Extract the (X, Y) coordinate from the center of the cell holding the provided text.  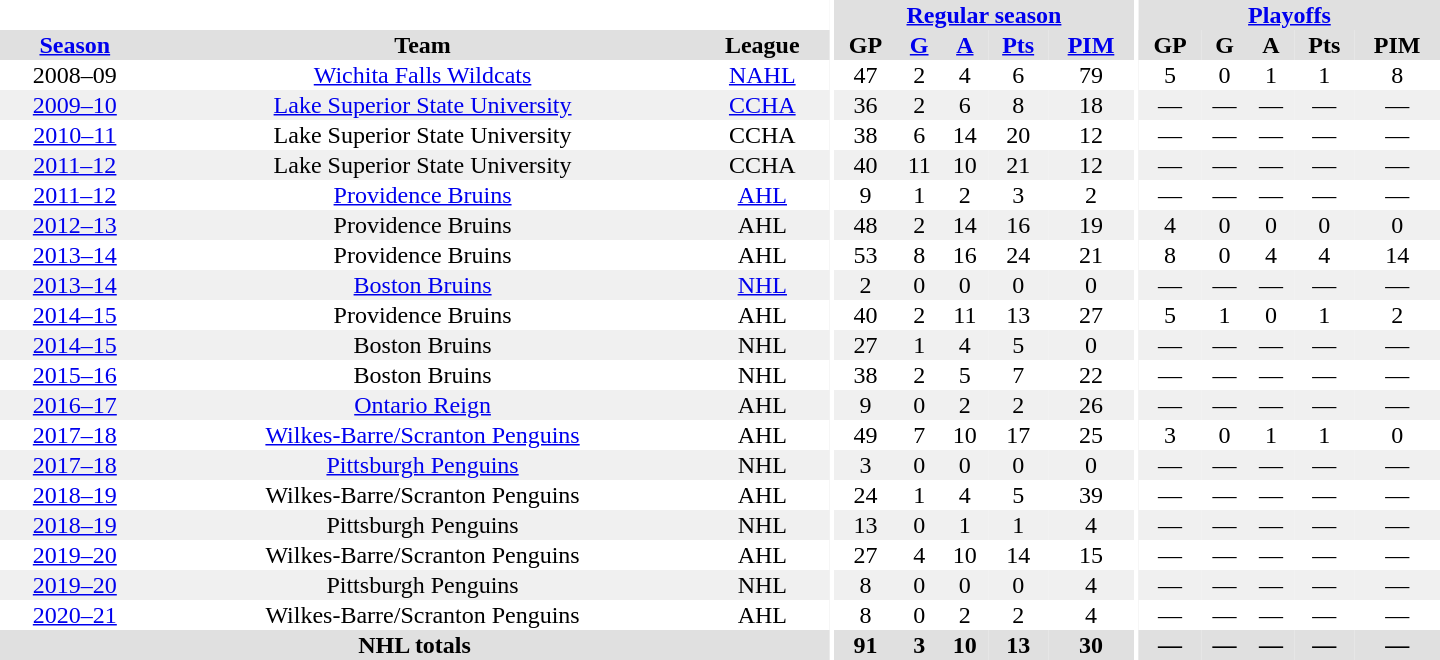
2009–10 (75, 105)
20 (1018, 135)
91 (865, 645)
NHL totals (414, 645)
48 (865, 225)
2016–17 (75, 405)
25 (1090, 435)
36 (865, 105)
2020–21 (75, 615)
26 (1090, 405)
League (762, 45)
Team (423, 45)
Ontario Reign (423, 405)
49 (865, 435)
Regular season (984, 15)
2008–09 (75, 75)
18 (1090, 105)
2012–13 (75, 225)
47 (865, 75)
2010–11 (75, 135)
2015–16 (75, 375)
22 (1090, 375)
NAHL (762, 75)
Playoffs (1290, 15)
15 (1090, 555)
17 (1018, 435)
Wichita Falls Wildcats (423, 75)
53 (865, 255)
19 (1090, 225)
79 (1090, 75)
39 (1090, 495)
Season (75, 45)
30 (1090, 645)
